For the text-containing cell, return its midpoint in (x, y) coordinate format. 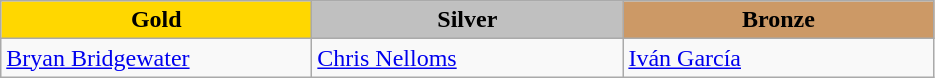
Gold (156, 20)
Iván García (778, 58)
Chris Nelloms (468, 58)
Bryan Bridgewater (156, 58)
Silver (468, 20)
Bronze (778, 20)
